Determine the [x, y] coordinate at the center of the cell enclosing the given text.  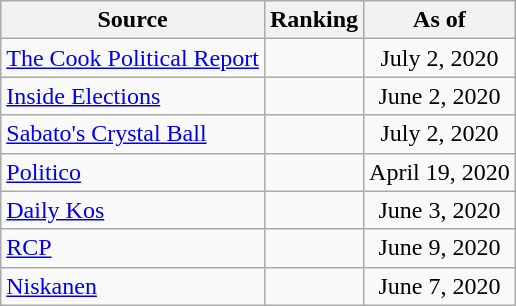
Ranking [314, 20]
April 19, 2020 [440, 172]
June 9, 2020 [440, 248]
Inside Elections [133, 96]
Daily Kos [133, 210]
June 7, 2020 [440, 286]
The Cook Political Report [133, 58]
As of [440, 20]
Source [133, 20]
June 3, 2020 [440, 210]
Sabato's Crystal Ball [133, 134]
Politico [133, 172]
June 2, 2020 [440, 96]
Niskanen [133, 286]
RCP [133, 248]
